Identify which cell holds the provided text, then report its (X, Y) central coordinate. 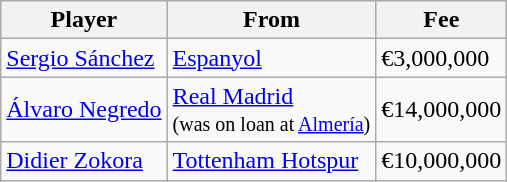
Fee (442, 20)
Player (84, 20)
€3,000,000 (442, 58)
€10,000,000 (442, 161)
Didier Zokora (84, 161)
Real Madrid(was on loan at Almería) (272, 110)
Sergio Sánchez (84, 58)
Espanyol (272, 58)
Tottenham Hotspur (272, 161)
From (272, 20)
€14,000,000 (442, 110)
Álvaro Negredo (84, 110)
